Extract the (x, y) coordinate from the center of the cell holding the provided text.  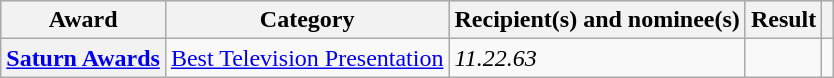
Award (84, 20)
Saturn Awards (84, 58)
Best Television Presentation (307, 58)
Result (783, 20)
Recipient(s) and nominee(s) (597, 20)
11.22.63 (597, 58)
Category (307, 20)
